Scan for the cell matching the given text and deliver its (x, y) coordinate at center. 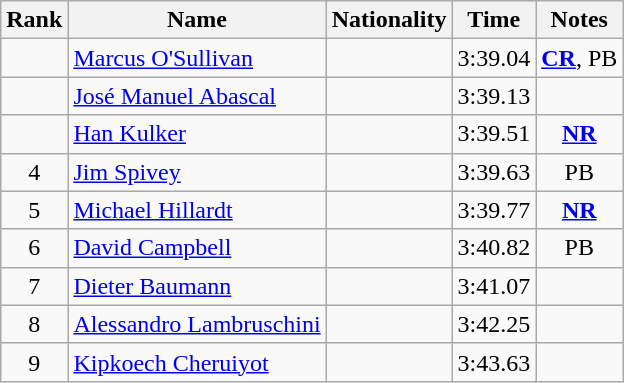
José Manuel Abascal (197, 96)
8 (34, 324)
3:39.51 (494, 134)
Dieter Baumann (197, 286)
Alessandro Lambruschini (197, 324)
Name (197, 20)
3:42.25 (494, 324)
Rank (34, 20)
Marcus O'Sullivan (197, 58)
Han Kulker (197, 134)
6 (34, 248)
David Campbell (197, 248)
3:39.63 (494, 172)
3:39.04 (494, 58)
5 (34, 210)
3:39.13 (494, 96)
CR, PB (580, 58)
Time (494, 20)
3:43.63 (494, 362)
3:39.77 (494, 210)
Nationality (389, 20)
3:41.07 (494, 286)
Jim Spivey (197, 172)
9 (34, 362)
3:40.82 (494, 248)
4 (34, 172)
Michael Hillardt (197, 210)
7 (34, 286)
Notes (580, 20)
Kipkoech Cheruiyot (197, 362)
